Find where the given text appears and provide that cell's center as (X, Y) coordinate. 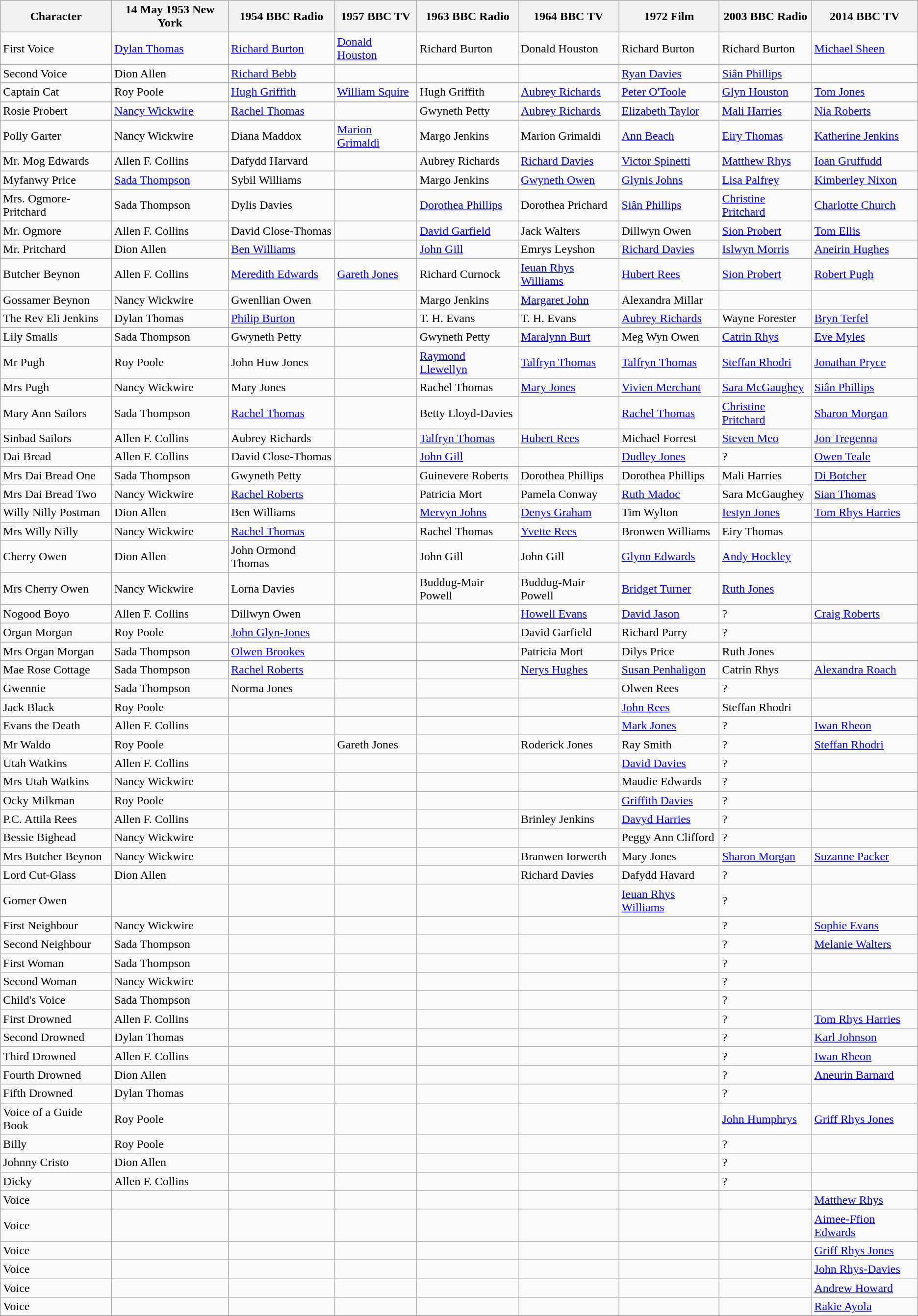
Vivien Merchant (669, 388)
Mrs Dai Bread One (56, 475)
Dilys Price (669, 651)
Fifth Drowned (56, 1093)
Pamela Conway (568, 494)
Cherry Owen (56, 557)
Aimee-Ffion Edwards (865, 1225)
John Rhys-Davies (865, 1269)
Richard Curnock (467, 274)
Ryan Davies (669, 74)
Meg Wyn Owen (669, 337)
Aneurin Barnard (865, 1075)
Melanie Walters (865, 944)
Jon Tregenna (865, 438)
Glynis Johns (669, 180)
Bessie Bighead (56, 838)
Iestyn Jones (765, 513)
Gomer Owen (56, 900)
Mrs. Ogmore-Pritchard (56, 205)
Ann Beach (669, 136)
Second Drowned (56, 1038)
Willy Nilly Postman (56, 513)
Griffith Davies (669, 800)
Betty Lloyd-Davies (467, 413)
Michael Sheen (865, 48)
Brinley Jenkins (568, 819)
Dudley Jones (669, 457)
Nogood Boyo (56, 614)
Jack Black (56, 707)
Myfanwy Price (56, 180)
Nerys Hughes (568, 670)
First Drowned (56, 1019)
Katherine Jenkins (865, 136)
Dafydd Havard (669, 875)
Steven Meo (765, 438)
Roderick Jones (568, 745)
Mervyn Johns (467, 513)
Mrs Utah Watkins (56, 782)
1963 BBC Radio (467, 17)
Howell Evans (568, 614)
Davyd Harries (669, 819)
Olwen Brookes (281, 651)
Margaret John (568, 299)
John Humphrys (765, 1118)
Voice of a Guide Book (56, 1118)
Meredith Edwards (281, 274)
Ioan Gruffudd (865, 161)
Mrs Butcher Beynon (56, 856)
Lily Smalls (56, 337)
Sinbad Sailors (56, 438)
Owen Teale (865, 457)
Karl Johnson (865, 1038)
The Rev Eli Jenkins (56, 319)
Second Neighbour (56, 944)
Alexandra Roach (865, 670)
Dylis Davies (281, 205)
Mark Jones (669, 726)
Rakie Ayola (865, 1307)
Evans the Death (56, 726)
1964 BBC TV (568, 17)
P.C. Attila Rees (56, 819)
Mary Ann Sailors (56, 413)
Mr Waldo (56, 745)
Richard Parry (669, 632)
Mrs Cherry Owen (56, 588)
1954 BBC Radio (281, 17)
Eve Myles (865, 337)
Maudie Edwards (669, 782)
Sophie Evans (865, 925)
Denys Graham (568, 513)
Mr. Pritchard (56, 249)
Wayne Forester (765, 319)
Utah Watkins (56, 763)
Polly Garter (56, 136)
David Jason (669, 614)
John Rees (669, 707)
Victor Spinetti (669, 161)
Peggy Ann Clifford (669, 838)
Gwyneth Owen (568, 180)
Mrs Dai Bread Two (56, 494)
Islwyn Morris (765, 249)
Bryn Terfel (865, 319)
Peter O'Toole (669, 92)
John Glyn-Jones (281, 632)
Second Woman (56, 982)
Branwen Iorwerth (568, 856)
2003 BBC Radio (765, 17)
Suzanne Packer (865, 856)
Fourth Drowned (56, 1075)
Craig Roberts (865, 614)
Rosie Probert (56, 111)
Elizabeth Taylor (669, 111)
Richard Bebb (281, 74)
Billy (56, 1144)
Andrew Howard (865, 1288)
Glynn Edwards (669, 557)
Bronwen Williams (669, 531)
Captain Cat (56, 92)
Lorna Davies (281, 588)
Mae Rose Cottage (56, 670)
Norma Jones (281, 689)
John Ormond Thomas (281, 557)
1957 BBC TV (376, 17)
Lord Cut-Glass (56, 875)
Alexandra Millar (669, 299)
Second Voice (56, 74)
Lisa Palfrey (765, 180)
Mrs Pugh (56, 388)
Gossamer Beynon (56, 299)
Organ Morgan (56, 632)
Glyn Houston (765, 92)
Character (56, 17)
Mrs Organ Morgan (56, 651)
First Voice (56, 48)
William Squire (376, 92)
Jack Walters (568, 230)
Emrys Leyshon (568, 249)
Mr. Ogmore (56, 230)
Yvette Rees (568, 531)
Tim Wylton (669, 513)
Mrs Willy Nilly (56, 531)
Dorothea Prichard (568, 205)
Ruth Madoc (669, 494)
Diana Maddox (281, 136)
Ocky Milkman (56, 800)
Sybil Williams (281, 180)
Maralynn Burt (568, 337)
2014 BBC TV (865, 17)
Andy Hockley (765, 557)
Tom Ellis (865, 230)
Butcher Beynon (56, 274)
Olwen Rees (669, 689)
Gwennie (56, 689)
Robert Pugh (865, 274)
Bridget Turner (669, 588)
Susan Penhaligon (669, 670)
Kimberley Nixon (865, 180)
Jonathan Pryce (865, 363)
First Neighbour (56, 925)
Tom Jones (865, 92)
Dafydd Harvard (281, 161)
Michael Forrest (669, 438)
Guinevere Roberts (467, 475)
1972 Film (669, 17)
David Davies (669, 763)
First Woman (56, 963)
Mr Pugh (56, 363)
Nia Roberts (865, 111)
Johnny Cristo (56, 1163)
Charlotte Church (865, 205)
Ray Smith (669, 745)
Child's Voice (56, 1000)
14 May 1953 New York (170, 17)
Dai Bread (56, 457)
Philip Burton (281, 319)
Dicky (56, 1181)
Sian Thomas (865, 494)
Third Drowned (56, 1056)
John Huw Jones (281, 363)
Raymond Llewellyn (467, 363)
Gwenllian Owen (281, 299)
Di Botcher (865, 475)
Mr. Mog Edwards (56, 161)
Aneirin Hughes (865, 249)
